From the cell containing the given text, extract its center point as [X, Y] coordinate. 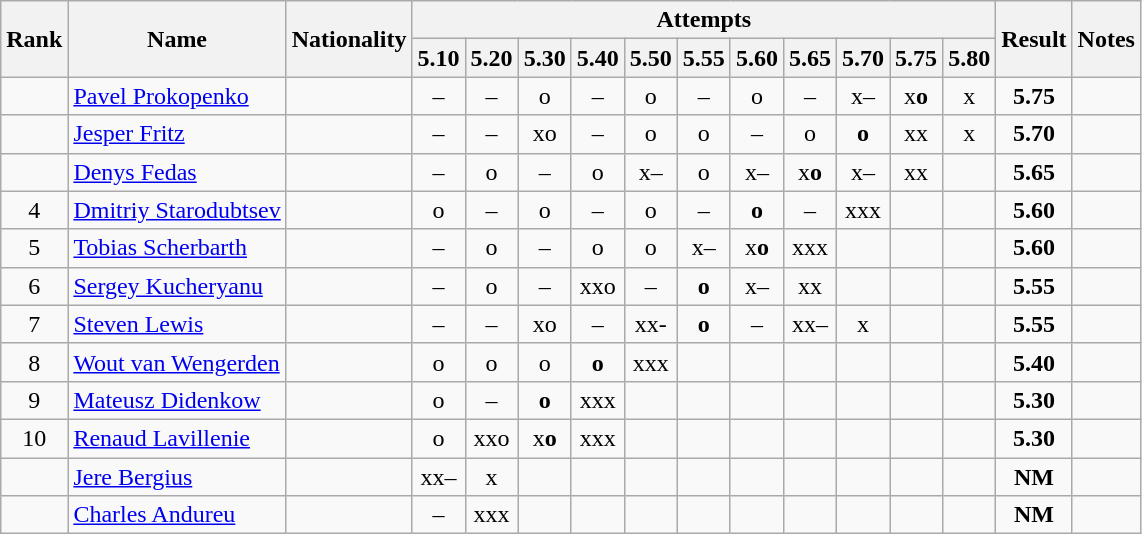
5.20 [492, 58]
Attempts [704, 20]
5.50 [650, 58]
8 [34, 362]
Denys Fedas [177, 172]
5.80 [970, 58]
Wout van Wengerden [177, 362]
Tobias Scherbarth [177, 248]
Mateusz Didenkow [177, 400]
7 [34, 324]
5.10 [438, 58]
9 [34, 400]
Jesper Fritz [177, 134]
Nationality [349, 39]
Rank [34, 39]
Renaud Lavillenie [177, 438]
Charles Andureu [177, 515]
10 [34, 438]
Sergey Kucheryanu [177, 286]
5 [34, 248]
Jere Bergius [177, 477]
xx- [650, 324]
6 [34, 286]
Result [1034, 39]
4 [34, 210]
Notes [1106, 39]
Name [177, 39]
Dmitriy Starodubtsev [177, 210]
Pavel Prokopenko [177, 96]
Steven Lewis [177, 324]
